Extract the [x, y] coordinate from the center of the cell holding the provided text.  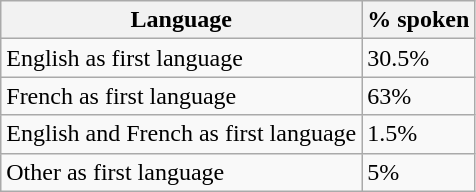
Other as first language [182, 172]
English as first language [182, 58]
30.5% [418, 58]
5% [418, 172]
English and French as first language [182, 134]
63% [418, 96]
1.5% [418, 134]
French as first language [182, 96]
% spoken [418, 20]
Language [182, 20]
